Return (x, y) of the center of cell containing provided text 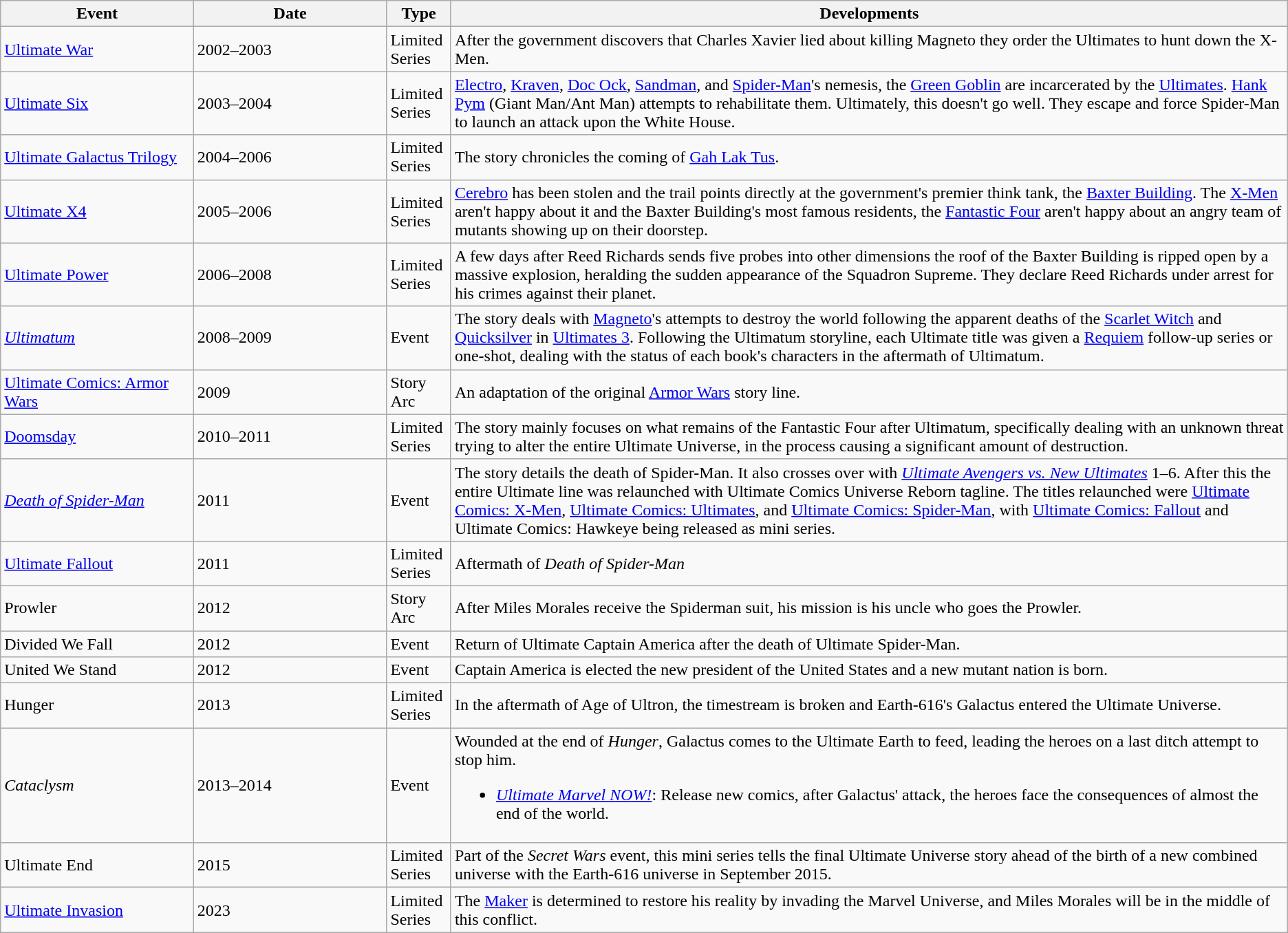
After Miles Morales receive the Spiderman suit, his mission is his uncle who goes the Prowler. (869, 608)
Developments (869, 14)
2005–2006 (290, 211)
The Maker is determined to restore his reality by invading the Marvel Universe, and Miles Morales will be in the middle of this conflict. (869, 910)
2023 (290, 910)
Ultimate Power (98, 275)
2002–2003 (290, 50)
Prowler (98, 608)
The story chronicles the coming of Gah Lak Tus. (869, 157)
Captain America is elected the new president of the United States and a new mutant nation is born. (869, 670)
2003–2004 (290, 103)
Death of Spider-Man (98, 500)
Doomsday (98, 436)
2013 (290, 706)
Hunger (98, 706)
United We Stand (98, 670)
2006–2008 (290, 275)
After the government discovers that Charles Xavier lied about killing Magneto they order the Ultimates to hunt down the X-Men. (869, 50)
Ultimate Invasion (98, 910)
Return of Ultimate Captain America after the death of Ultimate Spider-Man. (869, 643)
2010–2011 (290, 436)
Ultimatum (98, 338)
2009 (290, 392)
Aftermath of Death of Spider-Man (869, 563)
2004–2006 (290, 157)
Divided We Fall (98, 643)
Ultimate X4 (98, 211)
2008–2009 (290, 338)
Date (290, 14)
2013–2014 (290, 786)
Ultimate Comics: Armor Wars (98, 392)
Ultimate Six (98, 103)
In the aftermath of Age of Ultron, the timestream is broken and Earth-616's Galactus entered the Ultimate Universe. (869, 706)
2015 (290, 866)
Ultimate Galactus Trilogy (98, 157)
Ultimate End (98, 866)
Ultimate War (98, 50)
Type (419, 14)
Ultimate Fallout (98, 563)
Cataclysm (98, 786)
An adaptation of the original Armor Wars story line. (869, 392)
